For the text-containing cell, return its midpoint in [x, y] coordinate format. 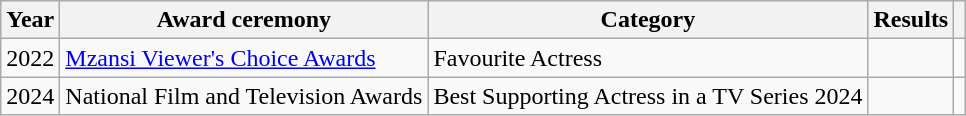
2022 [30, 58]
Favourite Actress [648, 58]
Year [30, 20]
Award ceremony [244, 20]
2024 [30, 96]
Category [648, 20]
Mzansi Viewer's Choice Awards [244, 58]
Results [911, 20]
National Film and Television Awards [244, 96]
Best Supporting Actress in a TV Series 2024 [648, 96]
